From the cell containing the given text, extract its center point as (x, y) coordinate. 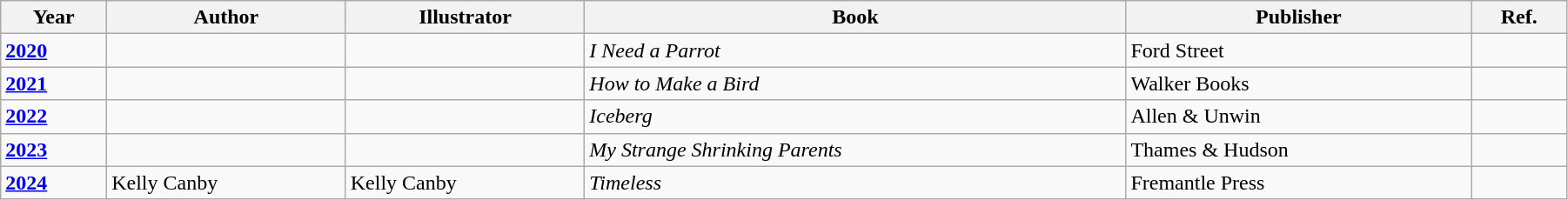
2020 (54, 50)
Fremantle Press (1298, 183)
My Strange Shrinking Parents (855, 150)
Walker Books (1298, 83)
Ford Street (1298, 50)
Book (855, 17)
Ref. (1519, 17)
2022 (54, 117)
2023 (54, 150)
Author (226, 17)
Allen & Unwin (1298, 117)
Thames & Hudson (1298, 150)
Iceberg (855, 117)
Year (54, 17)
Publisher (1298, 17)
Illustrator (465, 17)
I Need a Parrot (855, 50)
2024 (54, 183)
How to Make a Bird (855, 83)
2021 (54, 83)
Timeless (855, 183)
